Identify which cell holds the provided text, then report its (x, y) central coordinate. 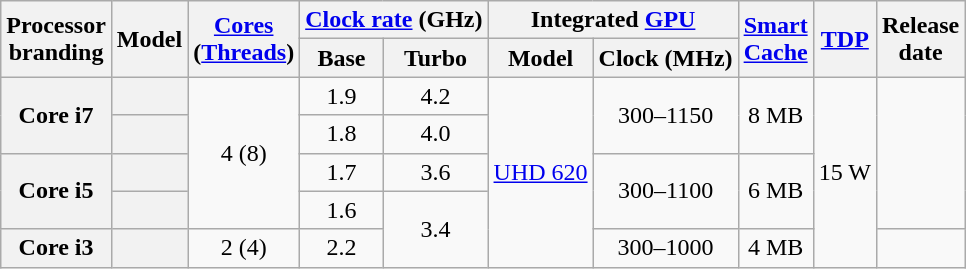
300–1150 (666, 115)
1.9 (342, 96)
3.6 (436, 172)
Core i5 (56, 191)
4 (8) (244, 153)
1.7 (342, 172)
4 MB (776, 248)
UHD 620 (540, 172)
3.4 (436, 229)
Processorbranding (56, 39)
Core i3 (56, 248)
1.6 (342, 210)
2 (4) (244, 248)
Clock (MHz) (666, 58)
4.2 (436, 96)
Integrated GPU (613, 20)
8 MB (776, 115)
Releasedate (920, 39)
Turbo (436, 58)
15 W (844, 172)
300–1100 (666, 191)
300–1000 (666, 248)
SmartCache (776, 39)
2.2 (342, 248)
Core i7 (56, 115)
4.0 (436, 134)
Base (342, 58)
1.8 (342, 134)
Clock rate (GHz) (394, 20)
TDP (844, 39)
6 MB (776, 191)
Cores(Threads) (244, 39)
